For the text-containing cell, return its midpoint in (X, Y) coordinate format. 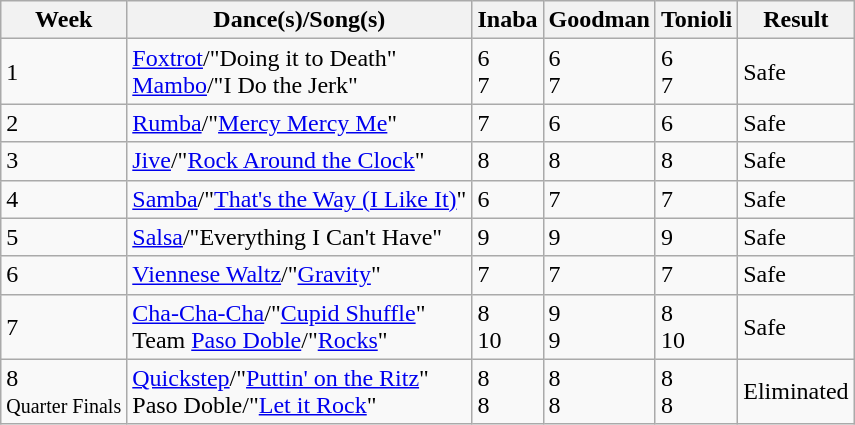
8Quarter Finals (64, 392)
Tonioli (696, 20)
99 (599, 326)
Result (796, 20)
3 (64, 161)
4 (64, 199)
Samba/"That's the Way (I Like It)" (300, 199)
Week (64, 20)
Eliminated (796, 392)
Salsa/"Everything I Can't Have" (300, 237)
2 (64, 123)
1 (64, 72)
5 (64, 237)
Dance(s)/Song(s) (300, 20)
Inaba (508, 20)
Jive/"Rock Around the Clock" (300, 161)
Rumba/"Mercy Mercy Me" (300, 123)
Cha-Cha-Cha/"Cupid Shuffle"Team Paso Doble/"Rocks" (300, 326)
Quickstep/"Puttin' on the Ritz"Paso Doble/"Let it Rock" (300, 392)
Foxtrot/"Doing it to Death"Mambo/"I Do the Jerk" (300, 72)
Viennese Waltz/"Gravity" (300, 275)
Goodman (599, 20)
